Find where the given text appears and provide that cell's center as (x, y) coordinate. 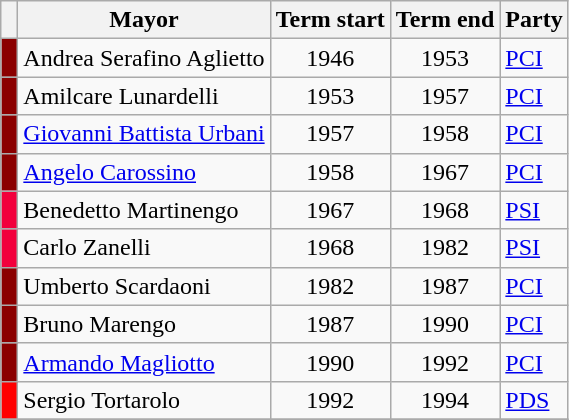
Benedetto Martinengo (144, 210)
Umberto Scardaoni (144, 286)
Term end (445, 20)
Armando Magliotto (144, 362)
Angelo Carossino (144, 172)
PDS (534, 400)
Andrea Serafino Aglietto (144, 58)
Sergio Tortarolo (144, 400)
1994 (445, 400)
Mayor (144, 20)
Giovanni Battista Urbani (144, 134)
1946 (330, 58)
Bruno Marengo (144, 324)
Party (534, 20)
Carlo Zanelli (144, 248)
Term start (330, 20)
Amilcare Lunardelli (144, 96)
